Locate the cell with the specified text and output its (X, Y) center coordinate. 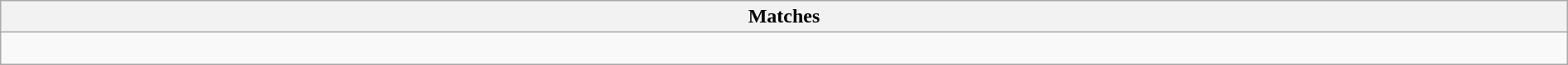
Matches (784, 17)
